Search for the cell housing the specified text and yield its (X, Y) center coordinate. 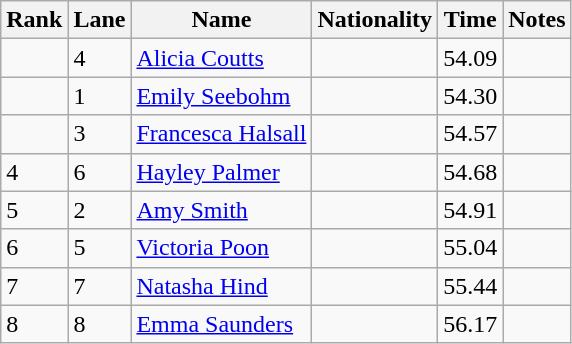
Rank (34, 20)
Amy Smith (222, 210)
Notes (537, 20)
54.91 (470, 210)
2 (100, 210)
Name (222, 20)
56.17 (470, 324)
Natasha Hind (222, 286)
54.09 (470, 58)
55.44 (470, 286)
Nationality (375, 20)
Emily Seebohm (222, 96)
54.30 (470, 96)
54.57 (470, 134)
Hayley Palmer (222, 172)
Time (470, 20)
55.04 (470, 248)
54.68 (470, 172)
Victoria Poon (222, 248)
Alicia Coutts (222, 58)
3 (100, 134)
Francesca Halsall (222, 134)
Lane (100, 20)
Emma Saunders (222, 324)
1 (100, 96)
